Detect which cell encompasses the target text, then output its (x, y) center coordinate. 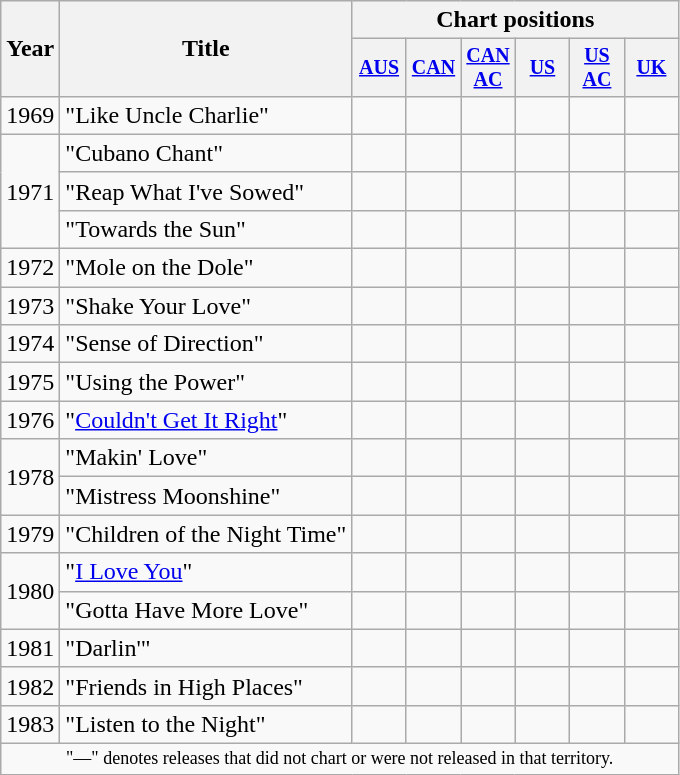
"Makin' Love" (206, 458)
"Gotta Have More Love" (206, 610)
"—" denotes releases that did not chart or were not released in that territory. (340, 758)
"Children of the Night Time" (206, 534)
1979 (30, 534)
"Shake Your Love" (206, 306)
"I Love You" (206, 572)
"Like Uncle Charlie" (206, 115)
CAN AC (488, 68)
AUS (379, 68)
1975 (30, 382)
"Using the Power" (206, 382)
1973 (30, 306)
US (542, 68)
1971 (30, 191)
Year (30, 49)
"Darlin'" (206, 648)
"Sense of Direction" (206, 344)
"Towards the Sun" (206, 229)
Title (206, 49)
1983 (30, 724)
1969 (30, 115)
USAC (597, 68)
1972 (30, 268)
"Reap What I've Sowed" (206, 191)
CAN (433, 68)
"Couldn't Get It Right" (206, 420)
1974 (30, 344)
"Mole on the Dole" (206, 268)
1981 (30, 648)
1978 (30, 477)
"Listen to the Night" (206, 724)
"Mistress Moonshine" (206, 496)
1976 (30, 420)
1982 (30, 686)
Chart positions (516, 20)
"Friends in High Places" (206, 686)
UK (651, 68)
"Cubano Chant" (206, 153)
1980 (30, 591)
